Return [X, Y] of the center of cell containing provided text 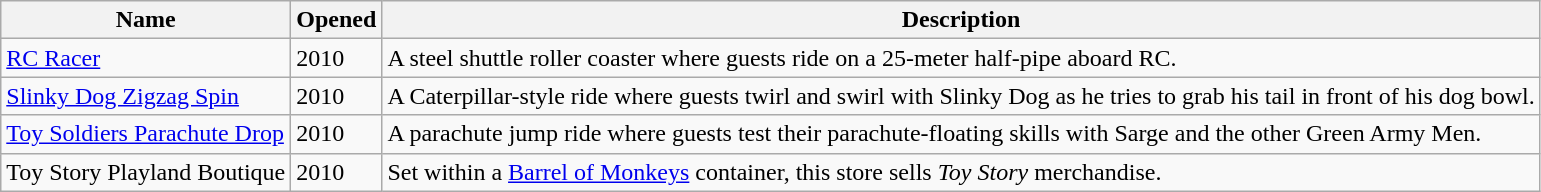
Name [146, 20]
A parachute jump ride where guests test their parachute-floating skills with Sarge and the other Green Army Men. [961, 134]
Slinky Dog Zigzag Spin [146, 96]
Toy Soldiers Parachute Drop [146, 134]
RC Racer [146, 58]
A steel shuttle roller coaster where guests ride on a 25-meter half-pipe aboard RC. [961, 58]
Opened [336, 20]
Description [961, 20]
Toy Story Playland Boutique [146, 172]
A Caterpillar-style ride where guests twirl and swirl with Slinky Dog as he tries to grab his tail in front of his dog bowl. [961, 96]
Set within a Barrel of Monkeys container, this store sells Toy Story merchandise. [961, 172]
